Return the (X, Y) coordinate for the center point of the cell that contains the specified text.  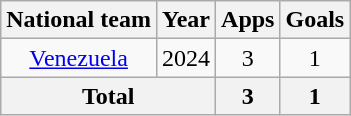
Apps (248, 20)
Year (186, 20)
Total (108, 96)
2024 (186, 58)
Venezuela (79, 58)
Goals (315, 20)
National team (79, 20)
